Search for the cell housing the specified text and yield its [X, Y] center coordinate. 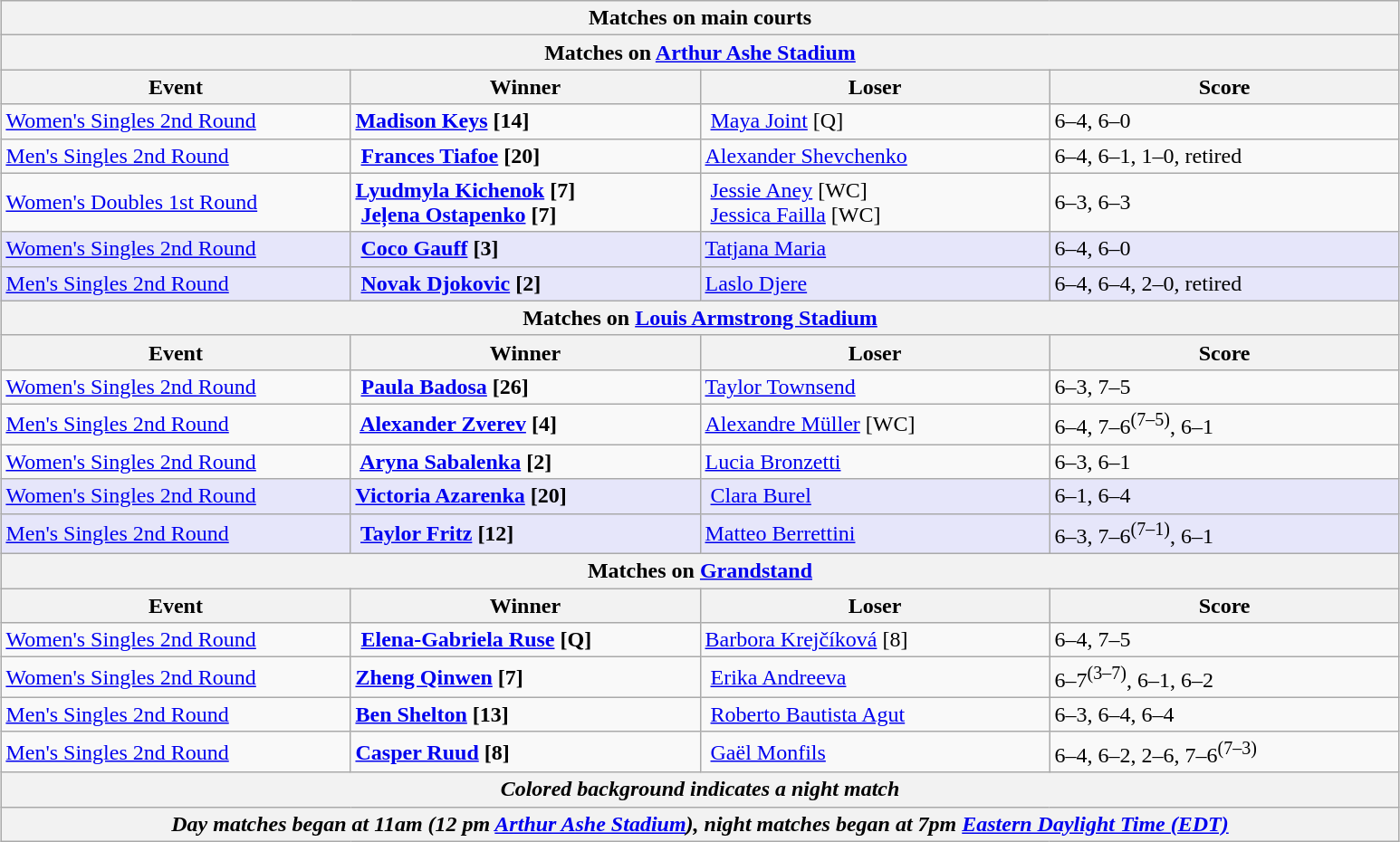
Taylor Townsend [875, 387]
Novak Djokovic [2] [525, 283]
6–4, 6–1, 1–0, retired [1224, 156]
Gaël Monfils [875, 751]
6–3, 7–6(7–1), 6–1 [1224, 534]
Women's Doubles 1st Round [176, 203]
6–7(3–7), 6–1, 6–2 [1224, 677]
Matches on Grandstand [700, 571]
Victoria Azarenka [20] [525, 496]
Lyudmyla Kichenok [7] Jeļena Ostapenko [7] [525, 203]
Coco Gauff [3] [525, 249]
6–4, 7–5 [1224, 640]
6–4, 6–2, 2–6, 7–6(7–3) [1224, 751]
Casper Ruud [8] [525, 751]
Elena-Gabriela Ruse [Q] [525, 640]
6–4, 6–4, 2–0, retired [1224, 283]
6–4, 7–6(7–5), 6–1 [1224, 424]
Alexander Shevchenko [875, 156]
Colored background indicates a night match [700, 789]
Paula Badosa [26] [525, 387]
Matches on main courts [700, 18]
Aryna Sabalenka [2] [525, 462]
Day matches began at 11am (12 pm Arthur Ashe Stadium), night matches began at 7pm Eastern Daylight Time (EDT) [700, 824]
Tatjana Maria [875, 249]
Taylor Fritz [12] [525, 534]
Matches on Louis Armstrong Stadium [700, 318]
Erika Andreeva [875, 677]
Zheng Qinwen [7] [525, 677]
6–3, 6–3 [1224, 203]
6–3, 6–1 [1224, 462]
Jessie Aney [WC] Jessica Failla [WC] [875, 203]
Roberto Bautista Agut [875, 714]
Matches on Arthur Ashe Stadium [700, 53]
6–3, 6–4, 6–4 [1224, 714]
Barbora Krejčíková [8] [875, 640]
Ben Shelton [13] [525, 714]
Lucia Bronzetti [875, 462]
Clara Burel [875, 496]
Madison Keys [14] [525, 121]
Frances Tiafoe [20] [525, 156]
6–1, 6–4 [1224, 496]
Maya Joint [Q] [875, 121]
Laslo Djere [875, 283]
Matteo Berrettini [875, 534]
Alexander Zverev [4] [525, 424]
Alexandre Müller [WC] [875, 424]
6–3, 7–5 [1224, 387]
